Detect which cell encompasses the target text, then output its (X, Y) center coordinate. 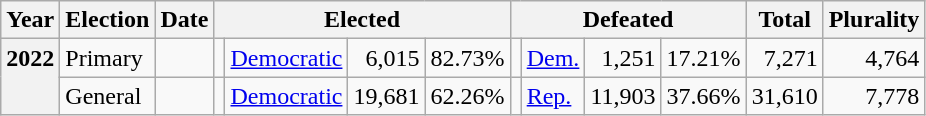
Year (30, 20)
Dem. (553, 58)
Plurality (874, 20)
Total (784, 20)
General (108, 96)
7,778 (874, 96)
62.26% (468, 96)
31,610 (784, 96)
4,764 (874, 58)
2022 (30, 77)
19,681 (386, 96)
7,271 (784, 58)
1,251 (623, 58)
Primary (108, 58)
Defeated (628, 20)
Rep. (553, 96)
17.21% (704, 58)
11,903 (623, 96)
Election (108, 20)
6,015 (386, 58)
Elected (362, 20)
Date (184, 20)
37.66% (704, 96)
82.73% (468, 58)
